Determine the (X, Y) coordinate at the center of the cell enclosing the given text.  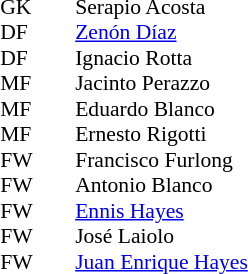
Ernesto Rigotti (162, 135)
Zenón Díaz (162, 33)
Ennis Hayes (162, 211)
Francisco Furlong (162, 160)
Jacinto Perazzo (162, 83)
José Laiolo (162, 237)
Antonio Blanco (162, 185)
Ignacio Rotta (162, 58)
Eduardo Blanco (162, 109)
